For the text-containing cell, return its midpoint in [X, Y] coordinate format. 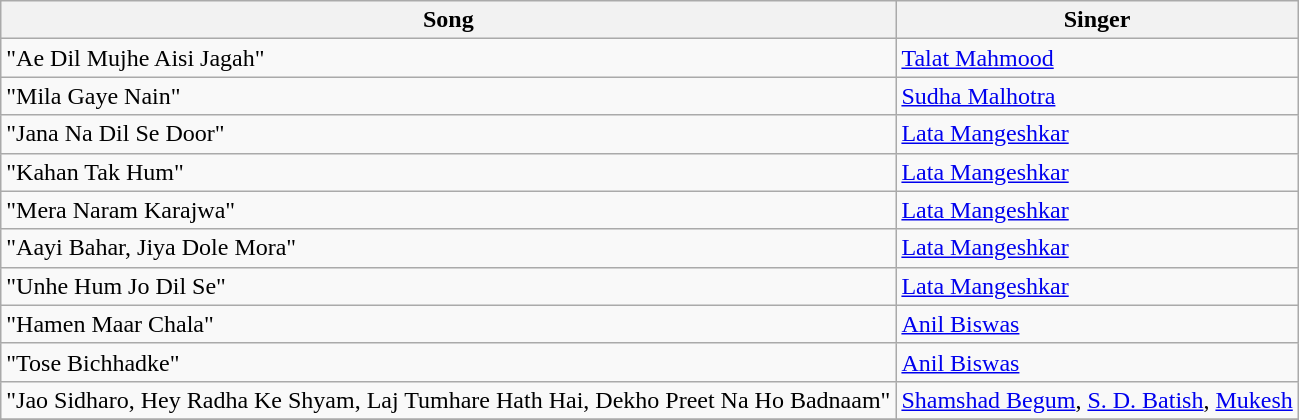
"Tose Bichhadke" [448, 362]
Shamshad Begum, S. D. Batish, Mukesh [1097, 400]
Talat Mahmood [1097, 58]
Song [448, 20]
Singer [1097, 20]
"Hamen Maar Chala" [448, 324]
"Mera Naram Karajwa" [448, 210]
Sudha Malhotra [1097, 96]
"Jana Na Dil Se Door" [448, 134]
"Mila Gaye Nain" [448, 96]
"Jao Sidharo, Hey Radha Ke Shyam, Laj Tumhare Hath Hai, Dekho Preet Na Ho Badnaam" [448, 400]
"Unhe Hum Jo Dil Se" [448, 286]
"Ae Dil Mujhe Aisi Jagah" [448, 58]
"Aayi Bahar, Jiya Dole Mora" [448, 248]
"Kahan Tak Hum" [448, 172]
